Return the [X, Y] coordinate for the center point of the cell that contains the specified text.  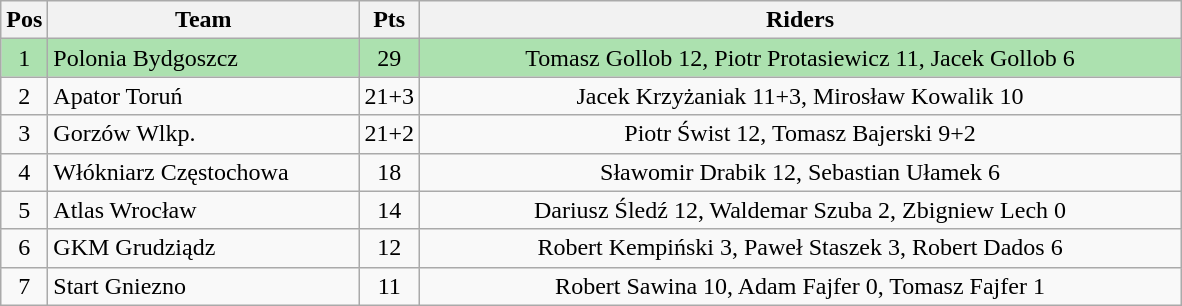
Start Gniezno [204, 286]
Apator Toruń [204, 96]
14 [390, 210]
Gorzów Wlkp. [204, 134]
Robert Kempiński 3, Paweł Staszek 3, Robert Dados 6 [800, 248]
5 [24, 210]
Sławomir Drabik 12, Sebastian Ułamek 6 [800, 172]
Dariusz Śledź 12, Waldemar Szuba 2, Zbigniew Lech 0 [800, 210]
Piotr Świst 12, Tomasz Bajerski 9+2 [800, 134]
21+2 [390, 134]
12 [390, 248]
21+3 [390, 96]
Tomasz Gollob 12, Piotr Protasiewicz 11, Jacek Gollob 6 [800, 58]
GKM Grudziądz [204, 248]
18 [390, 172]
11 [390, 286]
Pts [390, 20]
2 [24, 96]
3 [24, 134]
Polonia Bydgoszcz [204, 58]
Riders [800, 20]
1 [24, 58]
29 [390, 58]
6 [24, 248]
Pos [24, 20]
Team [204, 20]
4 [24, 172]
Włókniarz Częstochowa [204, 172]
Jacek Krzyżaniak 11+3, Mirosław Kowalik 10 [800, 96]
Robert Sawina 10, Adam Fajfer 0, Tomasz Fajfer 1 [800, 286]
7 [24, 286]
Atlas Wrocław [204, 210]
